For the text-containing cell, return its midpoint in (X, Y) coordinate format. 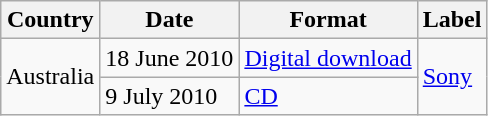
Sony (452, 77)
Australia (50, 77)
Format (328, 20)
Date (170, 20)
Label (452, 20)
9 July 2010 (170, 96)
Country (50, 20)
Digital download (328, 58)
CD (328, 96)
18 June 2010 (170, 58)
